Pinpoint the cell where the given text exists, returning its [X, Y] midpoint coordinate. 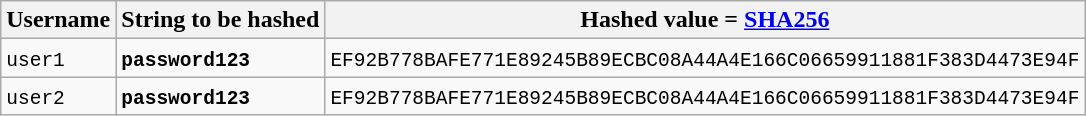
String to be hashed [220, 20]
Username [58, 20]
Hashed value = SHA256 [705, 20]
user1 [58, 58]
user2 [58, 96]
